Detect which cell encompasses the target text, then output its (x, y) center coordinate. 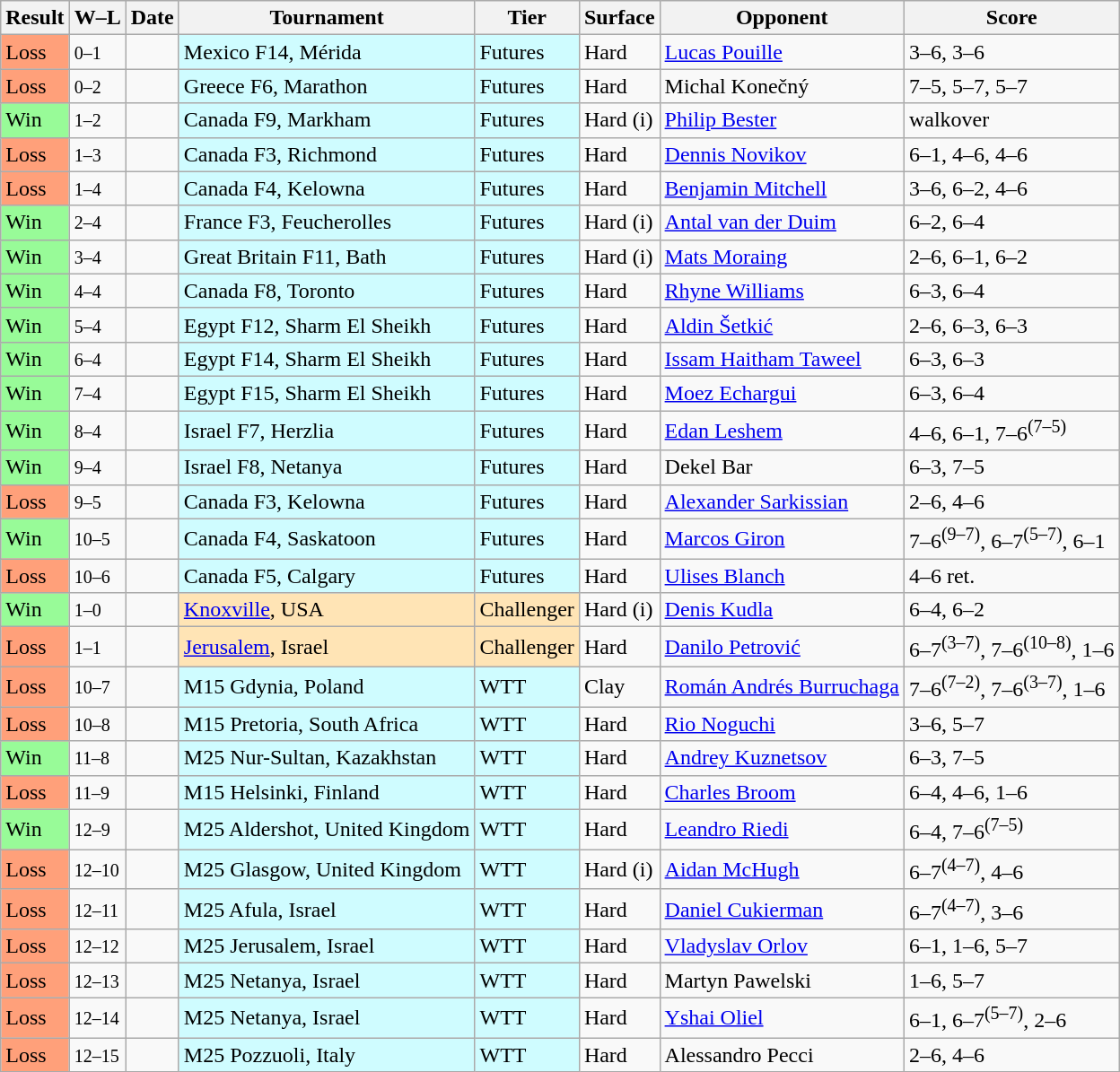
7–4 (97, 393)
Result (35, 18)
6–4, 4–6, 1–6 (1011, 792)
Ulises Blanch (782, 576)
6–4 (97, 359)
Charles Broom (782, 792)
Marcos Giron (782, 538)
Tournament (327, 18)
Clay (619, 687)
Canada F3, Richmond (327, 154)
Israel F7, Herzlia (327, 431)
1–0 (97, 610)
10–5 (97, 538)
Canada F9, Markham (327, 120)
7–6(7–2), 7–6(3–7), 1–6 (1011, 687)
walkover (1011, 120)
1–6, 5–7 (1011, 980)
2–6, 6–1, 6–2 (1011, 257)
1–1 (97, 648)
Egypt F15, Sharm El Sheikh (327, 393)
4–6, 6–1, 7–6(7–5) (1011, 431)
M25 Glasgow, United Kingdom (327, 870)
6–3, 6–3 (1011, 359)
1–4 (97, 188)
Canada F4, Saskatoon (327, 538)
Issam Haitham Taweel (782, 359)
M15 Helsinki, Finland (327, 792)
6–7(4–7), 4–6 (1011, 870)
Román Andrés Burruchaga (782, 687)
M25 Nur-Sultan, Kazakhstan (327, 758)
Daniel Cukierman (782, 910)
1–2 (97, 120)
Aldin Šetkić (782, 325)
Jerusalem, Israel (327, 648)
Canada F8, Toronto (327, 291)
Alexander Sarkissian (782, 501)
12–11 (97, 910)
6–1, 1–6, 5–7 (1011, 946)
6–7(4–7), 3–6 (1011, 910)
Tier (527, 18)
6–4, 6–2 (1011, 610)
9–4 (97, 467)
1–3 (97, 154)
Canada F4, Kelowna (327, 188)
Score (1011, 18)
12–10 (97, 870)
M25 Afula, Israel (327, 910)
6–1, 4–6, 4–6 (1011, 154)
Yshai Oliel (782, 1017)
12–12 (97, 946)
6–4, 7–6(7–5) (1011, 829)
Aidan McHugh (782, 870)
Canada F5, Calgary (327, 576)
Lucas Pouille (782, 52)
10–7 (97, 687)
0–1 (97, 52)
Mats Moraing (782, 257)
12–13 (97, 980)
Edan Leshem (782, 431)
Danilo Petrović (782, 648)
2–6, 6–3, 6–3 (1011, 325)
Canada F3, Kelowna (327, 501)
4–4 (97, 291)
Rio Noguchi (782, 724)
Great Britain F11, Bath (327, 257)
W–L (97, 18)
0–2 (97, 86)
Vladyslav Orlov (782, 946)
Israel F8, Netanya (327, 467)
4–6 ret. (1011, 576)
11–9 (97, 792)
France F3, Feucherolles (327, 222)
7–5, 5–7, 5–7 (1011, 86)
Denis Kudla (782, 610)
Martyn Pawelski (782, 980)
Date (153, 18)
Leandro Riedi (782, 829)
M15 Pretoria, South Africa (327, 724)
6–7(3–7), 7–6(10–8), 1–6 (1011, 648)
8–4 (97, 431)
Egypt F14, Sharm El Sheikh (327, 359)
7–6(9–7), 6–7(5–7), 6–1 (1011, 538)
3–4 (97, 257)
9–5 (97, 501)
3–6, 3–6 (1011, 52)
Philip Bester (782, 120)
12–9 (97, 829)
Mexico F14, Mérida (327, 52)
11–8 (97, 758)
M25 Aldershot, United Kingdom (327, 829)
M25 Pozzuoli, Italy (327, 1054)
M15 Gdynia, Poland (327, 687)
Surface (619, 18)
12–15 (97, 1054)
Antal van der Duim (782, 222)
6–2, 6–4 (1011, 222)
10–8 (97, 724)
Greece F6, Marathon (327, 86)
Rhyne Williams (782, 291)
Opponent (782, 18)
M25 Jerusalem, Israel (327, 946)
Andrey Kuznetsov (782, 758)
Michal Konečný (782, 86)
10–6 (97, 576)
Alessandro Pecci (782, 1054)
Egypt F12, Sharm El Sheikh (327, 325)
12–14 (97, 1017)
Knoxville, USA (327, 610)
Dennis Novikov (782, 154)
Benjamin Mitchell (782, 188)
3–6, 6–2, 4–6 (1011, 188)
Moez Echargui (782, 393)
6–1, 6–7(5–7), 2–6 (1011, 1017)
5–4 (97, 325)
Dekel Bar (782, 467)
3–6, 5–7 (1011, 724)
2–4 (97, 222)
